Pinpoint the cell where the given text exists, returning its [x, y] midpoint coordinate. 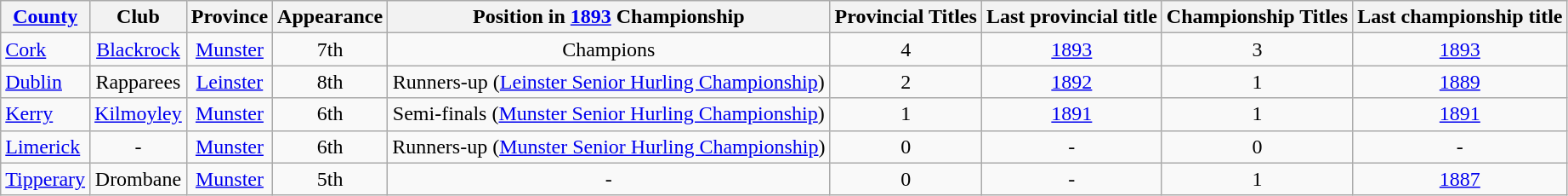
Position in 1893 Championship [609, 17]
Kerry [46, 114]
2 [906, 82]
Leinster [230, 82]
Kilmoyley [139, 114]
Dublin [46, 82]
Provincial Titles [906, 17]
3 [1257, 49]
Semi-finals (Munster Senior Hurling Championship) [609, 114]
Drombane [139, 179]
Province [230, 17]
7th [330, 49]
Runners-up (Leinster Senior Hurling Championship) [609, 82]
4 [906, 49]
Champions [609, 49]
Appearance [330, 17]
1887 [1460, 179]
8th [330, 82]
1889 [1460, 82]
Rapparees [139, 82]
Championship Titles [1257, 17]
5th [330, 179]
Cork [46, 49]
Last championship title [1460, 17]
Runners-up (Munster Senior Hurling Championship) [609, 147]
Blackrock [139, 49]
1892 [1071, 82]
County [46, 17]
Tipperary [46, 179]
Limerick [46, 147]
Club [139, 17]
Last provincial title [1071, 17]
